Return (x, y) of the center of cell containing provided text 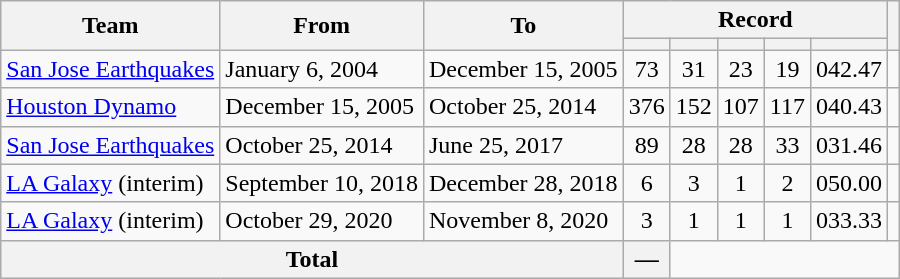
117 (787, 107)
33 (787, 145)
Team (110, 26)
Total (312, 259)
September 10, 2018 (322, 183)
033.33 (848, 221)
From (322, 26)
23 (740, 69)
040.43 (848, 107)
19 (787, 69)
31 (694, 69)
050.00 (848, 183)
November 8, 2020 (523, 221)
152 (694, 107)
To (523, 26)
2 (787, 183)
89 (646, 145)
6 (646, 183)
042.47 (848, 69)
January 6, 2004 (322, 69)
73 (646, 69)
— (646, 259)
Record (755, 20)
December 28, 2018 (523, 183)
Houston Dynamo (110, 107)
October 29, 2020 (322, 221)
031.46 (848, 145)
June 25, 2017 (523, 145)
107 (740, 107)
376 (646, 107)
